From the cell containing the given text, extract its center point as [x, y] coordinate. 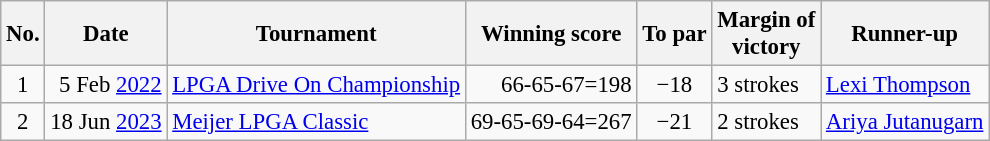
−18 [674, 85]
Runner-up [905, 34]
69-65-69-64=267 [551, 122]
−21 [674, 122]
18 Jun 2023 [106, 122]
Margin ofvictory [766, 34]
Ariya Jutanugarn [905, 122]
LPGA Drive On Championship [316, 85]
3 strokes [766, 85]
Lexi Thompson [905, 85]
Tournament [316, 34]
5 Feb 2022 [106, 85]
Date [106, 34]
2 [23, 122]
Meijer LPGA Classic [316, 122]
No. [23, 34]
66-65-67=198 [551, 85]
To par [674, 34]
Winning score [551, 34]
2 strokes [766, 122]
1 [23, 85]
